Find where the given text appears and provide that cell's center as (x, y) coordinate. 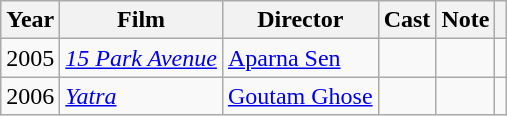
2005 (30, 58)
15 Park Avenue (142, 58)
Note (466, 20)
2006 (30, 96)
Year (30, 20)
Goutam Ghose (300, 96)
Yatra (142, 96)
Cast (407, 20)
Film (142, 20)
Director (300, 20)
Aparna Sen (300, 58)
